Detect which cell encompasses the target text, then output its (X, Y) center coordinate. 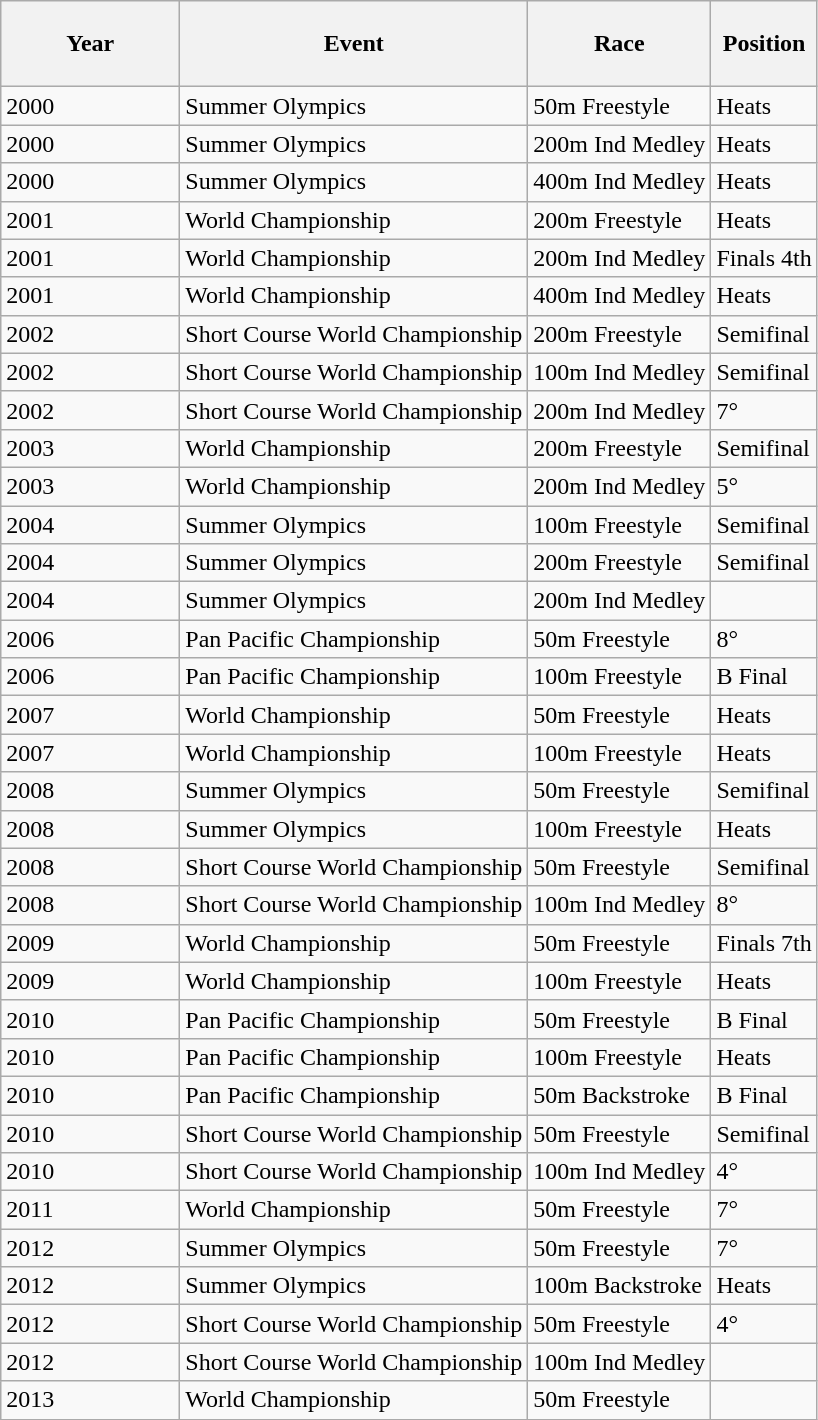
Position (764, 44)
50m Backstroke (620, 1095)
Race (620, 44)
Finals 7th (764, 943)
Finals 4th (764, 258)
100m Backstroke (620, 1286)
2013 (90, 1400)
Event (354, 44)
Year (90, 44)
2011 (90, 1210)
5° (764, 486)
